Extract the (X, Y) coordinate from the center of the cell holding the provided text.  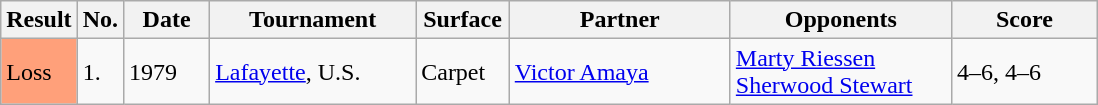
Loss (39, 72)
Lafayette, U.S. (313, 72)
Result (39, 20)
Marty Riessen Sherwood Stewart (840, 72)
No. (100, 20)
Carpet (463, 72)
4–6, 4–6 (1024, 72)
Score (1024, 20)
1. (100, 72)
Surface (463, 20)
Partner (620, 20)
Date (167, 20)
Victor Amaya (620, 72)
1979 (167, 72)
Tournament (313, 20)
Opponents (840, 20)
